Output the (x, y) coordinate of the center of the cell containing the given text.  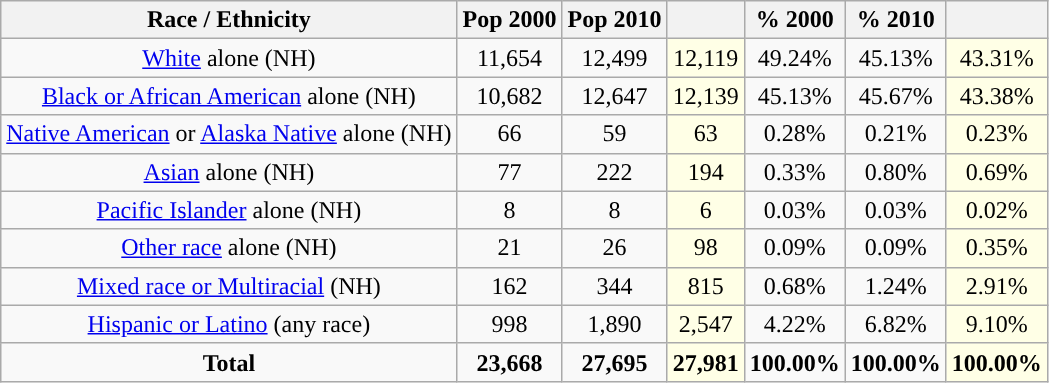
43.38% (996, 96)
77 (510, 172)
98 (706, 248)
Total (229, 362)
Pacific Islander alone (NH) (229, 210)
0.02% (996, 210)
2.91% (996, 286)
43.31% (996, 58)
12,499 (614, 58)
Native American or Alaska Native alone (NH) (229, 134)
10,682 (510, 96)
815 (706, 286)
0.35% (996, 248)
Pop 2000 (510, 20)
998 (510, 324)
45.67% (896, 96)
162 (510, 286)
Black or African American alone (NH) (229, 96)
0.69% (996, 172)
0.33% (794, 172)
49.24% (794, 58)
12,139 (706, 96)
6.82% (896, 324)
0.23% (996, 134)
Hispanic or Latino (any race) (229, 324)
21 (510, 248)
27,981 (706, 362)
Race / Ethnicity (229, 20)
12,647 (614, 96)
0.68% (794, 286)
0.28% (794, 134)
63 (706, 134)
222 (614, 172)
66 (510, 134)
27,695 (614, 362)
194 (706, 172)
Other race alone (NH) (229, 248)
12,119 (706, 58)
26 (614, 248)
White alone (NH) (229, 58)
6 (706, 210)
1,890 (614, 324)
11,654 (510, 58)
% 2000 (794, 20)
Pop 2010 (614, 20)
1.24% (896, 286)
344 (614, 286)
9.10% (996, 324)
% 2010 (896, 20)
2,547 (706, 324)
0.80% (896, 172)
4.22% (794, 324)
23,668 (510, 362)
0.21% (896, 134)
59 (614, 134)
Mixed race or Multiracial (NH) (229, 286)
Asian alone (NH) (229, 172)
